Find where the given text appears and provide that cell's center as [x, y] coordinate. 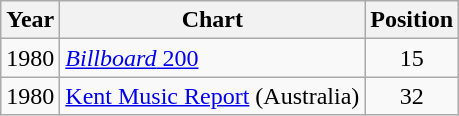
Year [30, 20]
Billboard 200 [212, 58]
15 [412, 58]
Position [412, 20]
Chart [212, 20]
32 [412, 96]
Kent Music Report (Australia) [212, 96]
